For the text-containing cell, return its midpoint in [x, y] coordinate format. 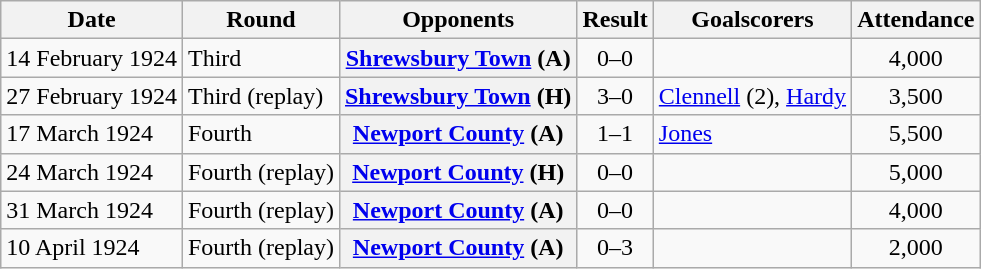
1–1 [615, 134]
Clennell (2), Hardy [752, 96]
3,500 [916, 96]
24 March 1924 [92, 172]
3–0 [615, 96]
Third [260, 58]
Jones [752, 134]
2,000 [916, 248]
Fourth [260, 134]
Round [260, 20]
5,500 [916, 134]
Shrewsbury Town (H) [458, 96]
Result [615, 20]
10 April 1924 [92, 248]
17 March 1924 [92, 134]
Date [92, 20]
31 March 1924 [92, 210]
Shrewsbury Town (A) [458, 58]
Opponents [458, 20]
27 February 1924 [92, 96]
Third (replay) [260, 96]
0–3 [615, 248]
Goalscorers [752, 20]
5,000 [916, 172]
Newport County (H) [458, 172]
14 February 1924 [92, 58]
Attendance [916, 20]
